For the text-containing cell, return its midpoint in [X, Y] coordinate format. 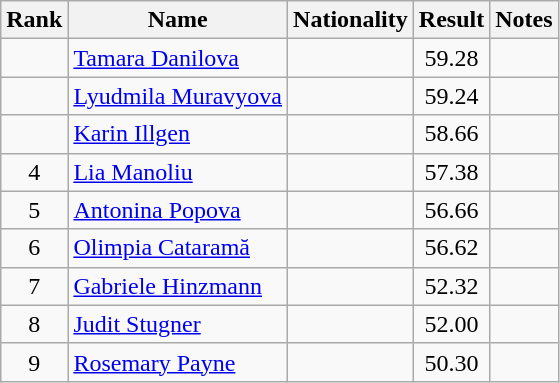
50.30 [451, 362]
59.28 [451, 58]
56.62 [451, 248]
58.66 [451, 134]
Rosemary Payne [178, 362]
Rank [34, 20]
59.24 [451, 96]
4 [34, 172]
Gabriele Hinzmann [178, 286]
56.66 [451, 210]
Notes [524, 20]
7 [34, 286]
Antonina Popova [178, 210]
Lyudmila Muravyova [178, 96]
8 [34, 324]
57.38 [451, 172]
Lia Manoliu [178, 172]
52.32 [451, 286]
Name [178, 20]
Judit Stugner [178, 324]
Tamara Danilova [178, 58]
52.00 [451, 324]
9 [34, 362]
5 [34, 210]
Result [451, 20]
Karin Illgen [178, 134]
6 [34, 248]
Olimpia Cataramă [178, 248]
Nationality [351, 20]
